Pinpoint the cell where the given text exists, returning its [x, y] midpoint coordinate. 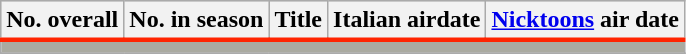
No. in season [196, 21]
Nicktoons air date [586, 21]
Title [298, 21]
Italian airdate [407, 21]
No. overall [62, 21]
